Extract the [x, y] coordinate from the center of the cell holding the provided text.  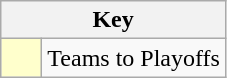
Key [114, 20]
Teams to Playoffs [134, 58]
